Scan for the cell matching the given text and deliver its (x, y) coordinate at center. 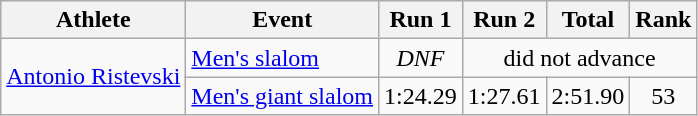
Men's slalom (282, 58)
Event (282, 20)
Run 1 (421, 20)
DNF (421, 58)
Athlete (94, 20)
did not advance (580, 58)
Rank (664, 20)
53 (664, 96)
1:27.61 (504, 96)
Total (588, 20)
Antonio Ristevski (94, 77)
2:51.90 (588, 96)
Run 2 (504, 20)
Men's giant slalom (282, 96)
1:24.29 (421, 96)
